Locate the cell with the specified text and output its (x, y) center coordinate. 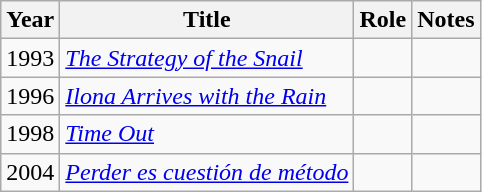
The Strategy of the Snail (207, 58)
Perder es cuestión de método (207, 172)
Time Out (207, 134)
Role (383, 20)
2004 (30, 172)
1996 (30, 96)
Notes (446, 20)
1998 (30, 134)
Ilona Arrives with the Rain (207, 96)
Title (207, 20)
Year (30, 20)
1993 (30, 58)
